Identify which cell holds the provided text, then report its (X, Y) central coordinate. 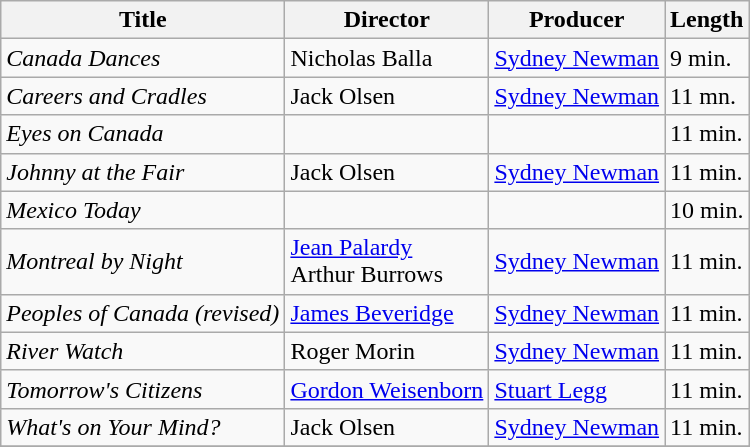
Tomorrow's Citizens (143, 389)
Canada Dances (143, 58)
Careers and Cradles (143, 96)
10 min. (707, 210)
Montreal by Night (143, 262)
Johnny at the Fair (143, 172)
What's on Your Mind? (143, 427)
Length (707, 20)
Nicholas Balla (387, 58)
River Watch (143, 351)
Peoples of Canada (revised) (143, 313)
Title (143, 20)
Producer (577, 20)
James Beveridge (387, 313)
Roger Morin (387, 351)
Jean PalardyArthur Burrows (387, 262)
11 mn. (707, 96)
Mexico Today (143, 210)
Gordon Weisenborn (387, 389)
9 min. (707, 58)
Stuart Legg (577, 389)
Director (387, 20)
Eyes on Canada (143, 134)
